Extract the [X, Y] coordinate from the center of the cell holding the provided text.  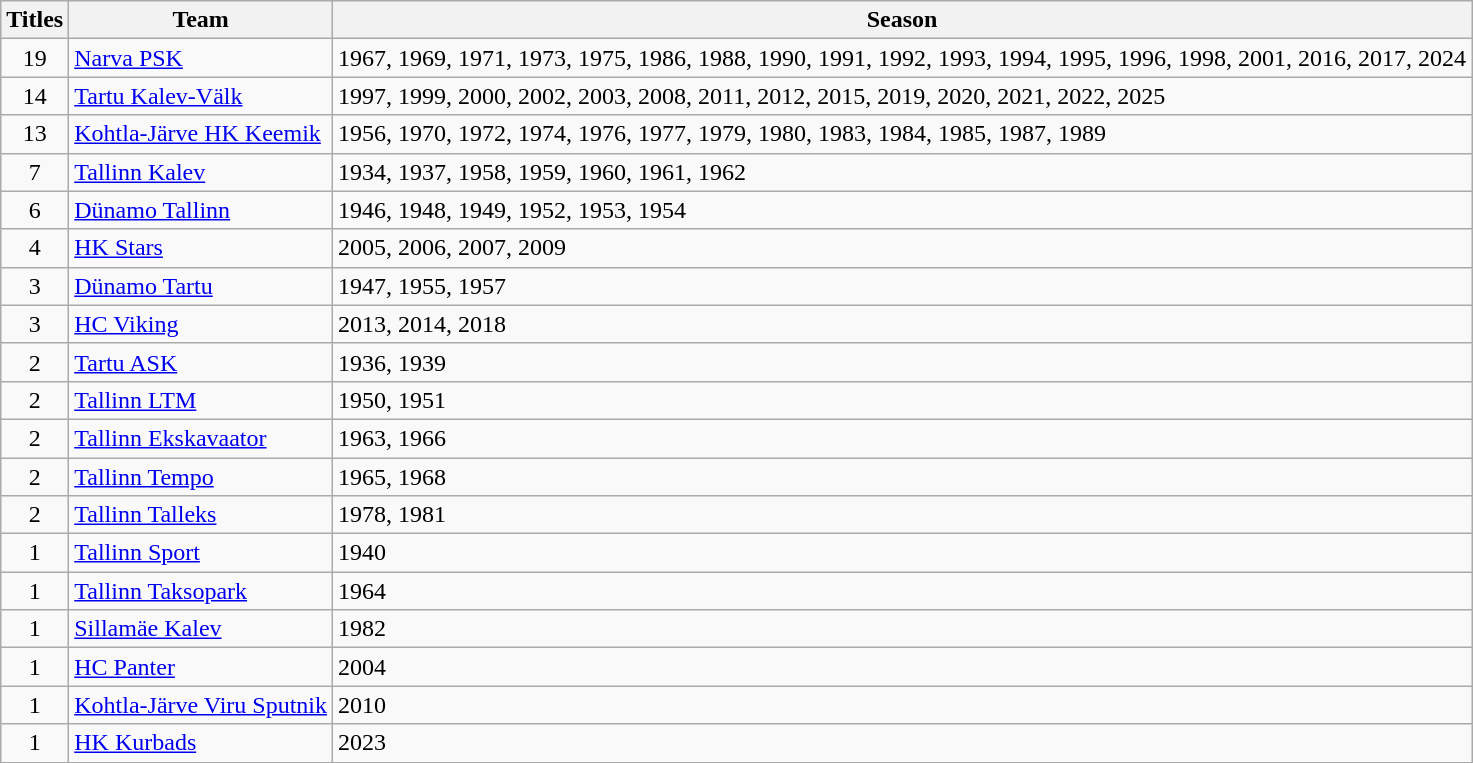
HK Kurbads [201, 743]
14 [35, 96]
Sillamäe Kalev [201, 629]
1967, 1969, 1971, 1973, 1975, 1986, 1988, 1990, 1991, 1992, 1993, 1994, 1995, 1996, 1998, 2001, 2016, 2017, 2024 [902, 58]
Tallinn Talleks [201, 515]
1940 [902, 553]
1997, 1999, 2000, 2002, 2003, 2008, 2011, 2012, 2015, 2019, 2020, 2021, 2022, 2025 [902, 96]
Tallinn LTM [201, 400]
HK Stars [201, 248]
19 [35, 58]
HC Viking [201, 324]
Tartu Kalev-Välk [201, 96]
Tallinn Sport [201, 553]
1965, 1968 [902, 477]
2013, 2014, 2018 [902, 324]
2023 [902, 743]
Tallinn Kalev [201, 172]
HC Panter [201, 667]
Titles [35, 20]
13 [35, 134]
Tartu ASK [201, 362]
1963, 1966 [902, 438]
Tallinn Ekskavaator [201, 438]
Kohtla-Järve Viru Sputnik [201, 705]
1982 [902, 629]
Season [902, 20]
1950, 1951 [902, 400]
4 [35, 248]
1947, 1955, 1957 [902, 286]
6 [35, 210]
Team [201, 20]
1936, 1939 [902, 362]
1978, 1981 [902, 515]
Tallinn Taksopark [201, 591]
1946, 1948, 1949, 1952, 1953, 1954 [902, 210]
7 [35, 172]
Kohtla-Järve HK Keemik [201, 134]
Narva PSK [201, 58]
2005, 2006, 2007, 2009 [902, 248]
Tallinn Tempo [201, 477]
1934, 1937, 1958, 1959, 1960, 1961, 1962 [902, 172]
Dünamo Tallinn [201, 210]
2004 [902, 667]
2010 [902, 705]
Dünamo Tartu [201, 286]
1964 [902, 591]
1956, 1970, 1972, 1974, 1976, 1977, 1979, 1980, 1983, 1984, 1985, 1987, 1989 [902, 134]
